Scan for the cell matching the given text and deliver its (X, Y) coordinate at center. 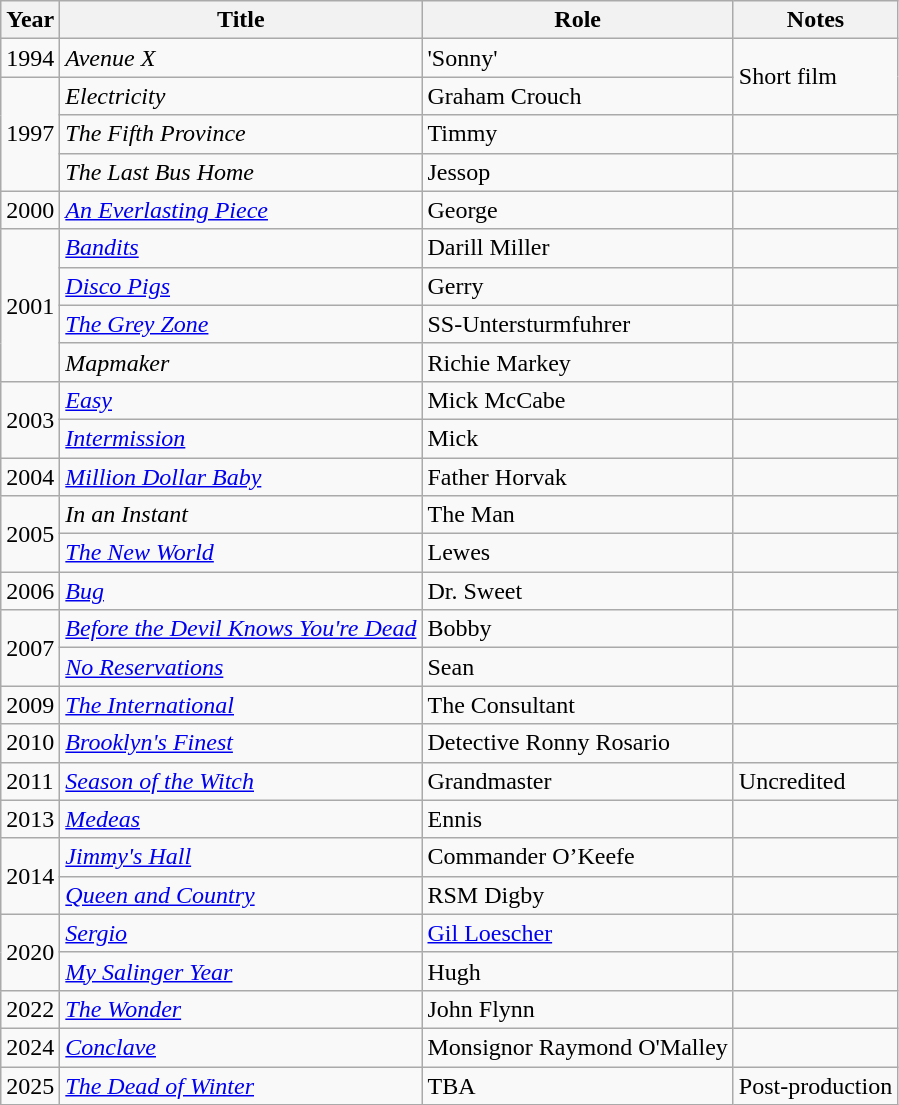
Conclave (241, 1047)
An Everlasting Piece (241, 210)
Dr. Sweet (578, 591)
2013 (30, 819)
Notes (815, 20)
2011 (30, 781)
Darill Miller (578, 248)
Year (30, 20)
Queen and Country (241, 895)
2007 (30, 648)
No Reservations (241, 667)
2025 (30, 1085)
Mick (578, 438)
Father Horvak (578, 477)
2009 (30, 705)
Short film (815, 77)
The Consultant (578, 705)
RSM Digby (578, 895)
2010 (30, 743)
Avenue X (241, 58)
SS-Untersturmfuhrer (578, 324)
Richie Markey (578, 362)
Before the Devil Knows You're Dead (241, 629)
Bug (241, 591)
Detective Ronny Rosario (578, 743)
Grandmaster (578, 781)
Bobby (578, 629)
Bandits (241, 248)
2001 (30, 305)
Graham Crouch (578, 96)
2000 (30, 210)
TBA (578, 1085)
The Wonder (241, 1009)
The Fifth Province (241, 134)
2005 (30, 534)
Gerry (578, 286)
Jessop (578, 172)
In an Instant (241, 515)
Sean (578, 667)
Role (578, 20)
Sergio (241, 933)
The New World (241, 553)
Medeas (241, 819)
The Man (578, 515)
Disco Pigs (241, 286)
2020 (30, 952)
2024 (30, 1047)
Timmy (578, 134)
Lewes (578, 553)
Uncredited (815, 781)
Commander O’Keefe (578, 857)
George (578, 210)
2004 (30, 477)
2003 (30, 419)
Mick McCabe (578, 400)
My Salinger Year (241, 971)
The Dead of Winter (241, 1085)
'Sonny' (578, 58)
Monsignor Raymond O'Malley (578, 1047)
Jimmy's Hall (241, 857)
Mapmaker (241, 362)
1997 (30, 134)
The International (241, 705)
Post-production (815, 1085)
Hugh (578, 971)
Title (241, 20)
1994 (30, 58)
Brooklyn's Finest (241, 743)
John Flynn (578, 1009)
The Last Bus Home (241, 172)
Gil Loescher (578, 933)
Easy (241, 400)
Season of the Witch (241, 781)
Million Dollar Baby (241, 477)
Electricity (241, 96)
2006 (30, 591)
The Grey Zone (241, 324)
2014 (30, 876)
Intermission (241, 438)
2022 (30, 1009)
Ennis (578, 819)
